Locate the cell with the specified text and output its (X, Y) center coordinate. 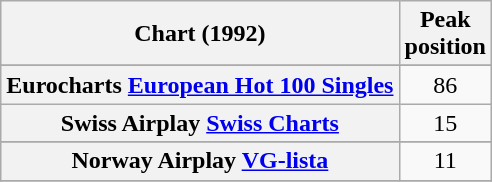
Norway Airplay VG-lista (200, 161)
Eurocharts European Hot 100 Singles (200, 85)
Swiss Airplay Swiss Charts (200, 123)
Peakposition (445, 34)
15 (445, 123)
Chart (1992) (200, 34)
86 (445, 85)
11 (445, 161)
